Find where the given text appears and provide that cell's center as [X, Y] coordinate. 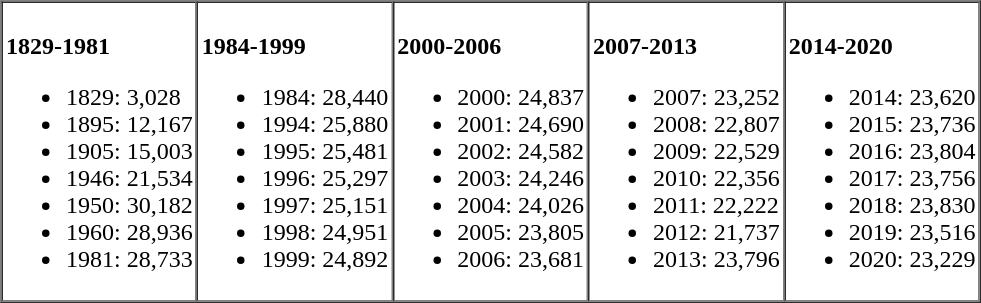
2000-20062000: 24,8372001: 24,6902002: 24,5822003: 24,2462004: 24,0262005: 23,8052006: 23,681 [491, 152]
1829-19811829: 3,0281895: 12,1671905: 15,0031946: 21,5341950: 30,1821960: 28,9361981: 28,733 [100, 152]
2007-20132007: 23,2522008: 22,8072009: 22,5292010: 22,3562011: 22,2222012: 21,7372013: 23,796 [687, 152]
1984-19991984: 28,4401994: 25,8801995: 25,4811996: 25,2971997: 25,1511998: 24,9511999: 24,892 [295, 152]
2014-20202014: 23,6202015: 23,7362016: 23,8042017: 23,7562018: 23,8302019: 23,5162020: 23,229 [882, 152]
